Identify which cell holds the provided text, then report its (X, Y) central coordinate. 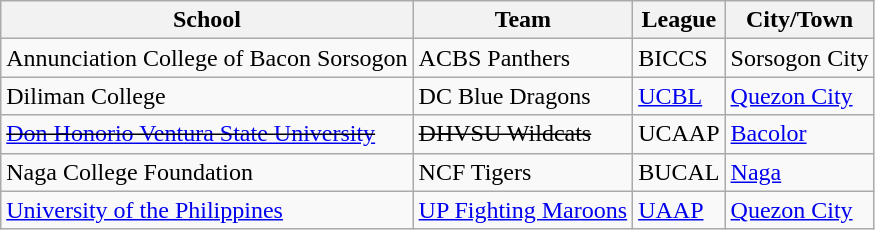
Bacolor (800, 134)
NCF Tigers (523, 172)
BICCS (679, 58)
Diliman College (207, 96)
DC Blue Dragons (523, 96)
Sorsogon City (800, 58)
Naga College Foundation (207, 172)
City/Town (800, 20)
UCBL (679, 96)
BUCAL (679, 172)
School (207, 20)
University of the Philippines (207, 210)
ACBS Panthers (523, 58)
UCAAP (679, 134)
Team (523, 20)
Don Honorio Ventura State University (207, 134)
UP Fighting Maroons (523, 210)
League (679, 20)
Annunciation College of Bacon Sorsogon (207, 58)
Naga (800, 172)
UAAP (679, 210)
DHVSU Wildcats (523, 134)
